Detect which cell encompasses the target text, then output its (x, y) center coordinate. 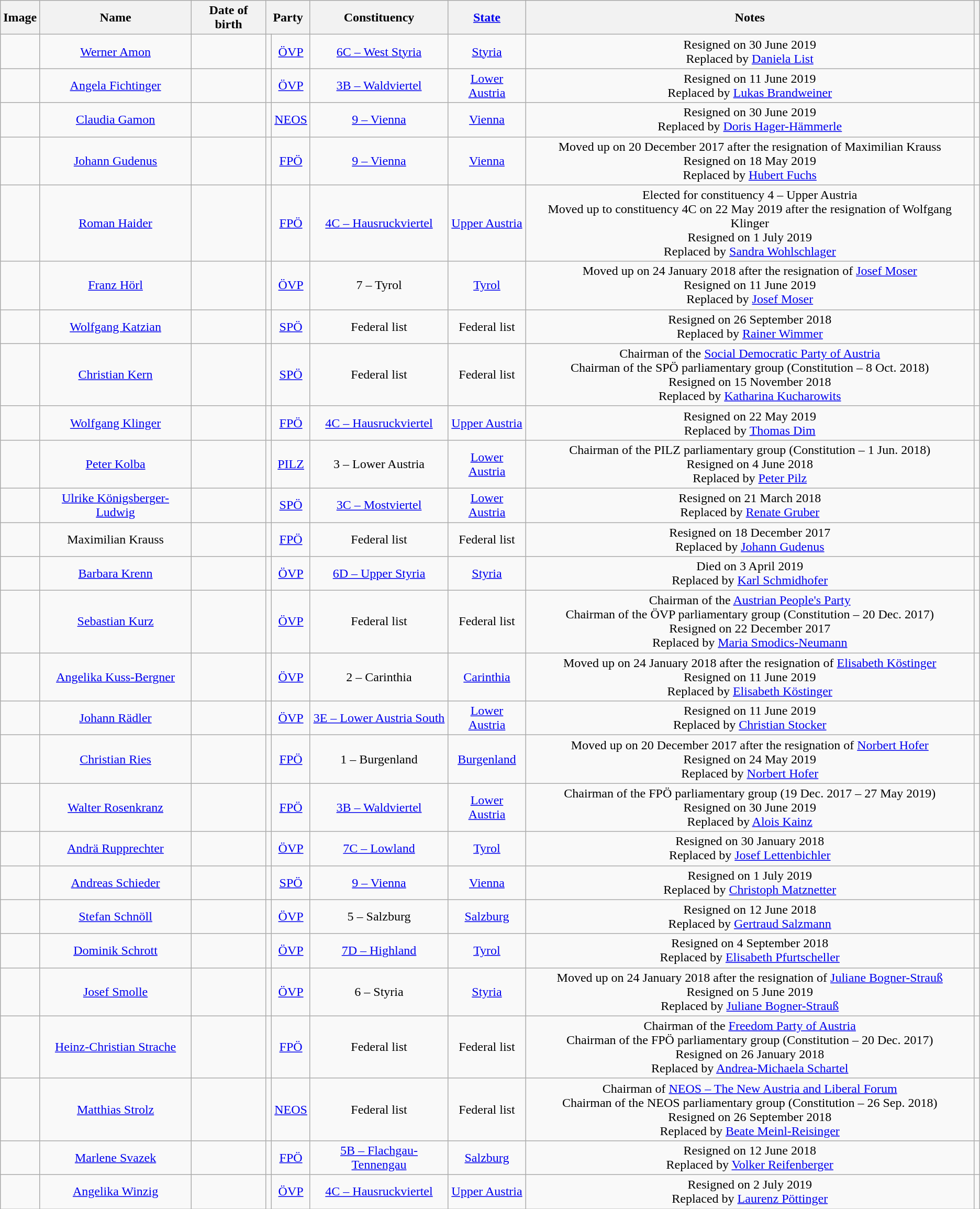
Resigned on 30 January 2018Replaced by Josef Lettenbichler (750, 848)
7D – Highland (379, 951)
2 – Carinthia (379, 677)
5B – Flachgau-Tennengau (379, 1157)
Resigned on 1 July 2019Replaced by Christoph Matznetter (750, 883)
3 – Lower Austria (379, 464)
Resigned on 30 June 2019Replaced by Doris Hager-Hämmerle (750, 119)
Burgenland (487, 759)
Christian Ries (116, 759)
Resigned on 21 March 2018Replaced by Renate Gruber (750, 505)
Resigned on 12 June 2018Replaced by Gertraud Salzmann (750, 916)
Carinthia (487, 677)
Constituency (379, 18)
7 – Tyrol (379, 285)
Moved up on 24 January 2018 after the resignation of Josef MoserResigned on 11 June 2019Replaced by Josef Moser (750, 285)
Moved up on 24 January 2018 after the resignation of Elisabeth KöstingerResigned on 11 June 2019Replaced by Elisabeth Köstinger (750, 677)
Date of birth (228, 18)
Resigned on 11 June 2019Replaced by Christian Stocker (750, 718)
Resigned on 4 September 2018Replaced by Elisabeth Pfurtscheller (750, 951)
Walter Rosenkranz (116, 807)
Franz Hörl (116, 285)
Josef Smolle (116, 992)
Ulrike Königsberger-Ludwig (116, 505)
Chairman of the FPÖ parliamentary group (19 Dec. 2017 – 27 May 2019)Resigned on 30 June 2019Replaced by Alois Kainz (750, 807)
Name (116, 18)
Peter Kolba (116, 464)
Wolfgang Klinger (116, 423)
Dominik Schrott (116, 951)
Moved up on 20 December 2017 after the resignation of Maximilian KraussResigned on 18 May 2019Replaced by Hubert Fuchs (750, 161)
Party (288, 18)
Moved up on 20 December 2017 after the resignation of Norbert HoferResigned on 24 May 2019Replaced by Norbert Hofer (750, 759)
State (487, 18)
Moved up on 24 January 2018 after the resignation of Juliane Bogner-StraußResigned on 5 June 2019Replaced by Juliane Bogner-Strauß (750, 992)
Resigned on 12 June 2018Replaced by Volker Reifenberger (750, 1157)
6D – Upper Styria (379, 574)
Died on 3 April 2019Replaced by Karl Schmidhofer (750, 574)
Resigned on 30 June 2019Replaced by Daniela List (750, 51)
Matthias Strolz (116, 1109)
Marlene Svazek (116, 1157)
Sebastian Kurz (116, 622)
Maximilian Krauss (116, 539)
Image (20, 18)
6C – West Styria (379, 51)
Johann Gudenus (116, 161)
3C – Mostviertel (379, 505)
Chairman of the PILZ parliamentary group (Constitution – 1 Jun. 2018)Resigned on 4 June 2018Replaced by Peter Pilz (750, 464)
1 – Burgenland (379, 759)
Barbara Krenn (116, 574)
6 – Styria (379, 992)
Wolfgang Katzian (116, 327)
Werner Amon (116, 51)
Resigned on 2 July 2019Replaced by Laurenz Pöttinger (750, 1192)
Stefan Schnöll (116, 916)
PILZ (291, 464)
Johann Rädler (116, 718)
Christian Kern (116, 375)
Resigned on 11 June 2019Replaced by Lukas Brandweiner (750, 86)
Resigned on 18 December 2017Replaced by Johann Gudenus (750, 539)
Resigned on 22 May 2019Replaced by Thomas Dim (750, 423)
Angela Fichtinger (116, 86)
Heinz-Christian Strache (116, 1047)
Angelika Winzig (116, 1192)
Angelika Kuss-Bergner (116, 677)
Andrä Rupprechter (116, 848)
Andreas Schieder (116, 883)
3E – Lower Austria South (379, 718)
Resigned on 26 September 2018Replaced by Rainer Wimmer (750, 327)
Roman Haider (116, 223)
Claudia Gamon (116, 119)
5 – Salzburg (379, 916)
7C – Lowland (379, 848)
Notes (750, 18)
